Detect which cell encompasses the target text, then output its (X, Y) center coordinate. 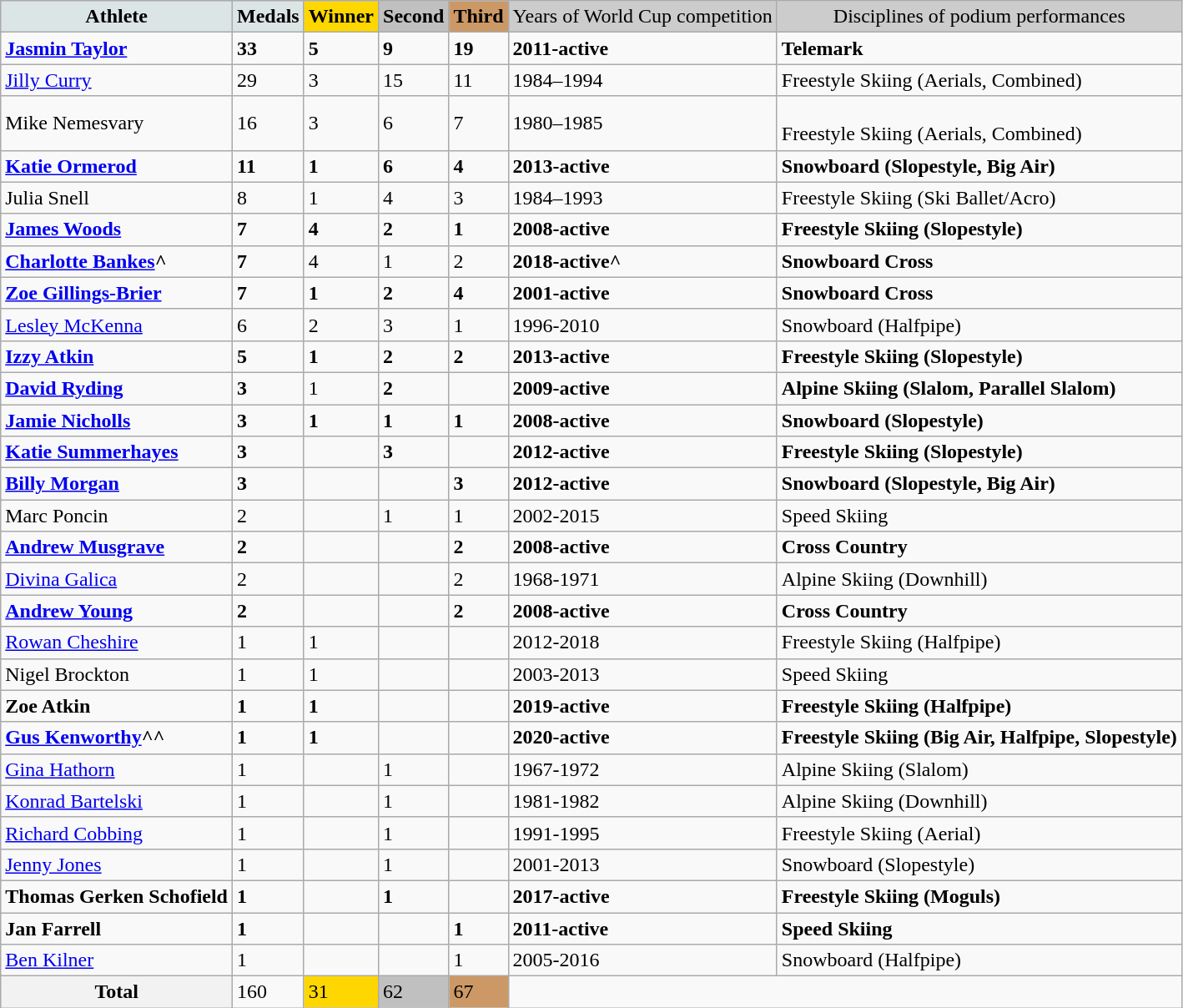
8 (269, 198)
33 (269, 48)
Alpine Skiing (Slalom) (979, 769)
Freestyle Skiing (Moguls) (979, 896)
1981-1982 (642, 801)
Thomas Gerken Schofield (117, 896)
Rowan Cheshire (117, 643)
19 (479, 48)
Zoe Atkin (117, 706)
2018-active^ (642, 261)
Marc Poncin (117, 516)
Billy Morgan (117, 484)
2001-active (642, 293)
James Woods (117, 229)
Konrad Bartelski (117, 801)
2019-active (642, 706)
1984–1993 (642, 198)
Medals (269, 17)
Lesley McKenna (117, 325)
62 (414, 992)
2012-2018 (642, 643)
1984–1994 (642, 80)
Andrew Musgrave (117, 547)
Third (479, 17)
Winner (340, 17)
1967-1972 (642, 769)
Katie Summerhayes (117, 452)
2017-active (642, 896)
Zoe Gillings-Brier (117, 293)
Disciplines of podium performances (979, 17)
Katie Ormerod (117, 166)
Alpine Skiing (Slalom, Parallel Slalom) (979, 388)
Telemark (979, 48)
Jamie Nicholls (117, 420)
67 (479, 992)
Charlotte Bankes^ (117, 261)
1991-1995 (642, 833)
Mike Nemesvary (117, 123)
Jenny Jones (117, 864)
9 (414, 48)
David Ryding (117, 388)
2020-active (642, 738)
2009-active (642, 388)
Gus Kenworthy^^ (117, 738)
31 (340, 992)
Freestyle Skiing (Ski Ballet/Acro) (979, 198)
2003-2013 (642, 674)
Gina Hathorn (117, 769)
Years of World Cup competition (642, 17)
Athlete (117, 17)
Divina Galica (117, 579)
Freestyle Skiing (Aerial) (979, 833)
15 (414, 80)
16 (269, 123)
Richard Cobbing (117, 833)
Julia Snell (117, 198)
29 (269, 80)
1996-2010 (642, 325)
1980–1985 (642, 123)
Freestyle Skiing (Big Air, Halfpipe, Slopestyle) (979, 738)
Second (414, 17)
2001-2013 (642, 864)
Ben Kilner (117, 960)
Nigel Brockton (117, 674)
1968-1971 (642, 579)
Jilly Curry (117, 80)
2005-2016 (642, 960)
2002-2015 (642, 516)
Jasmin Taylor (117, 48)
Andrew Young (117, 611)
Jan Farrell (117, 929)
Total (117, 992)
160 (269, 992)
Izzy Atkin (117, 356)
